Scan for the cell matching the given text and deliver its (X, Y) coordinate at center. 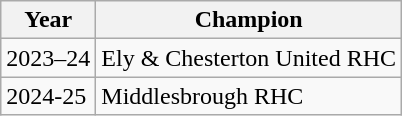
Ely & Chesterton United RHC (249, 58)
Champion (249, 20)
Middlesbrough RHC (249, 96)
2024-25 (48, 96)
Year (48, 20)
2023–24 (48, 58)
